Identify which cell holds the provided text, then report its (X, Y) central coordinate. 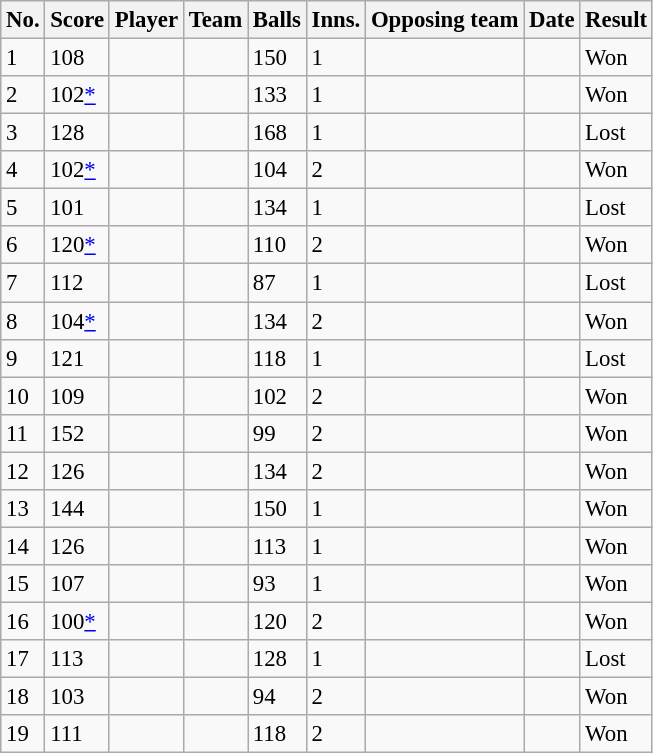
4 (23, 170)
133 (278, 95)
Team (215, 20)
3 (23, 133)
100* (78, 621)
Balls (278, 20)
152 (78, 433)
99 (278, 433)
Inns. (336, 20)
109 (78, 396)
Result (616, 20)
Opposing team (445, 20)
7 (23, 283)
121 (78, 358)
104* (78, 321)
94 (278, 697)
19 (23, 734)
104 (278, 170)
112 (78, 283)
111 (78, 734)
102 (278, 396)
Player (146, 20)
168 (278, 133)
5 (23, 208)
Score (78, 20)
103 (78, 697)
16 (23, 621)
Date (552, 20)
17 (23, 659)
No. (23, 20)
13 (23, 509)
120* (78, 245)
101 (78, 208)
87 (278, 283)
8 (23, 321)
144 (78, 509)
14 (23, 546)
18 (23, 697)
93 (278, 584)
12 (23, 471)
9 (23, 358)
10 (23, 396)
11 (23, 433)
110 (278, 245)
108 (78, 58)
6 (23, 245)
120 (278, 621)
107 (78, 584)
15 (23, 584)
